Identify which cell holds the provided text, then report its (X, Y) central coordinate. 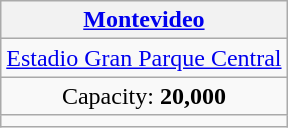
Estadio Gran Parque Central (144, 58)
Montevideo (144, 20)
Capacity: 20,000 (144, 96)
